Output the [x, y] coordinate of the center of the cell containing the given text.  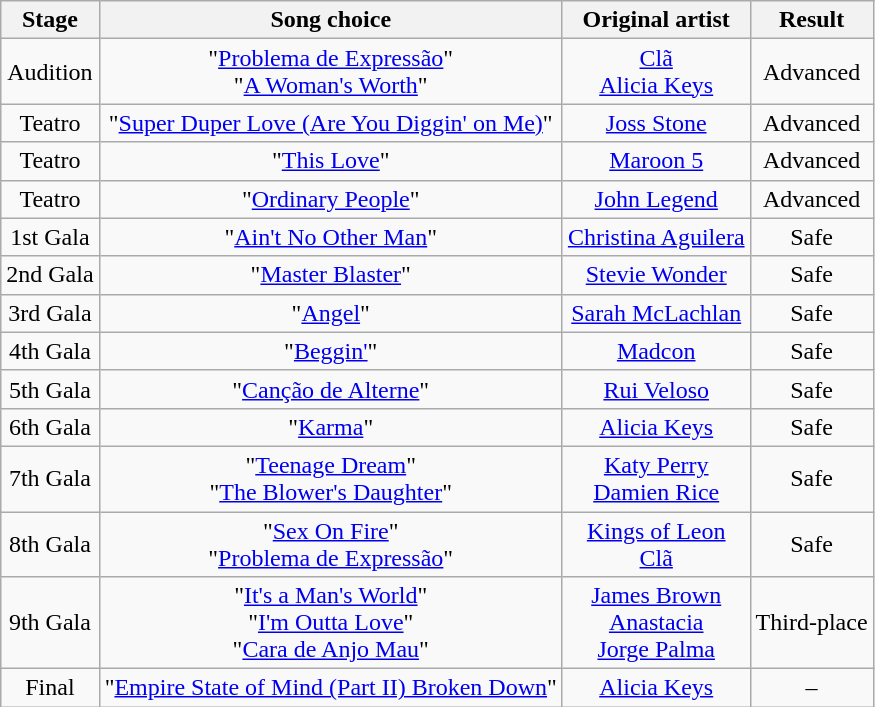
1st Gala [50, 237]
Christina Aguilera [656, 237]
Joss Stone [656, 123]
ClãAlicia Keys [656, 72]
Audition [50, 72]
Madcon [656, 351]
4th Gala [50, 351]
"Angel" [330, 313]
5th Gala [50, 389]
"Empire State of Mind (Part II) Broken Down" [330, 688]
8th Gala [50, 544]
"Ain't No Other Man" [330, 237]
John Legend [656, 199]
"Canção de Alterne" [330, 389]
Katy PerryDamien Rice [656, 478]
James BrownAnastaciaJorge Palma [656, 623]
"Beggin'" [330, 351]
Kings of LeonClã [656, 544]
"It's a Man's World""I'm Outta Love""Cara de Anjo Mau" [330, 623]
"Super Duper Love (Are You Diggin' on Me)" [330, 123]
9th Gala [50, 623]
6th Gala [50, 427]
3rd Gala [50, 313]
Stage [50, 20]
"Problema de Expressão""A Woman's Worth" [330, 72]
7th Gala [50, 478]
"Sex On Fire""Problema de Expressão" [330, 544]
Stevie Wonder [656, 275]
Final [50, 688]
Sarah McLachlan [656, 313]
"Master Blaster" [330, 275]
Result [812, 20]
2nd Gala [50, 275]
"Karma" [330, 427]
"Teenage Dream""The Blower's Daughter" [330, 478]
Song choice [330, 20]
Original artist [656, 20]
Maroon 5 [656, 161]
– [812, 688]
"This Love" [330, 161]
"Ordinary People" [330, 199]
Third-place [812, 623]
Rui Veloso [656, 389]
